Output the (x, y) coordinate of the center of the cell containing the given text.  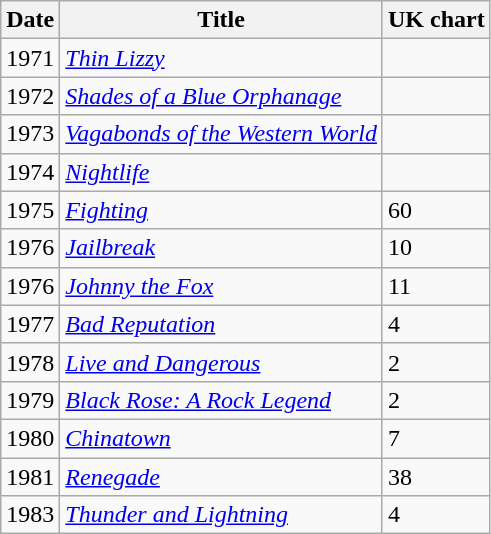
Jailbreak (222, 248)
Title (222, 20)
1971 (30, 58)
1979 (30, 400)
1978 (30, 362)
1981 (30, 477)
Renegade (222, 477)
38 (436, 477)
10 (436, 248)
1980 (30, 438)
1973 (30, 134)
1974 (30, 172)
Thunder and Lightning (222, 515)
Live and Dangerous (222, 362)
1975 (30, 210)
Chinatown (222, 438)
1972 (30, 96)
60 (436, 210)
11 (436, 286)
1983 (30, 515)
Shades of a Blue Orphanage (222, 96)
Date (30, 20)
Johnny the Fox (222, 286)
Fighting (222, 210)
Nightlife (222, 172)
UK chart (436, 20)
1977 (30, 324)
Bad Reputation (222, 324)
7 (436, 438)
Black Rose: A Rock Legend (222, 400)
Thin Lizzy (222, 58)
Vagabonds of the Western World (222, 134)
